Scan for the cell matching the given text and deliver its (X, Y) coordinate at center. 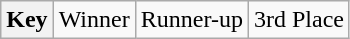
Key (27, 20)
Runner-up (192, 20)
3rd Place (298, 20)
Winner (94, 20)
